Return the [X, Y] coordinate for the center point of the cell that contains the specified text.  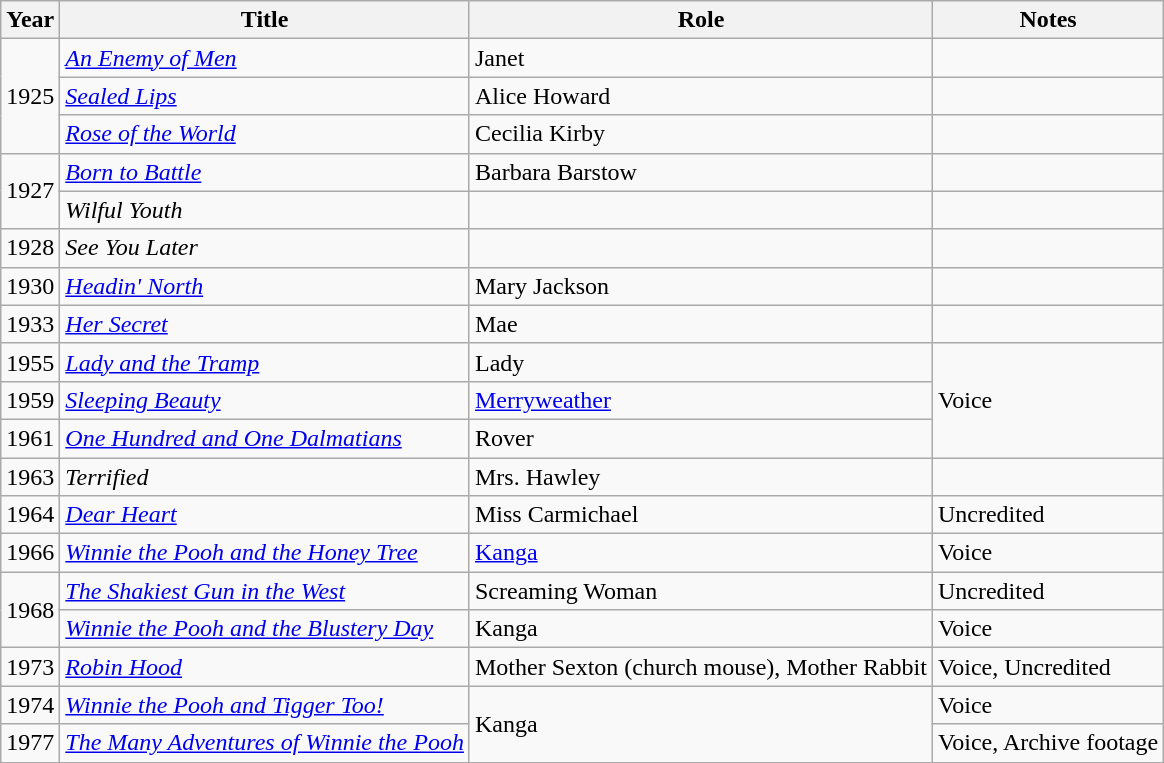
Voice, Archive footage [1048, 743]
Born to Battle [265, 172]
1928 [30, 248]
1973 [30, 667]
1959 [30, 400]
1955 [30, 362]
Rover [700, 438]
Miss Carmichael [700, 515]
Voice, Uncredited [1048, 667]
Notes [1048, 20]
The Many Adventures of Winnie the Pooh [265, 743]
1927 [30, 191]
Sealed Lips [265, 96]
Barbara Barstow [700, 172]
Title [265, 20]
Role [700, 20]
Dear Heart [265, 515]
1963 [30, 477]
Robin Hood [265, 667]
Year [30, 20]
One Hundred and One Dalmatians [265, 438]
1977 [30, 743]
Merryweather [700, 400]
Janet [700, 58]
The Shakiest Gun in the West [265, 591]
Terrified [265, 477]
1961 [30, 438]
Mary Jackson [700, 286]
1925 [30, 96]
Sleeping Beauty [265, 400]
Mae [700, 324]
1966 [30, 553]
Alice Howard [700, 96]
Winnie the Pooh and Tigger Too! [265, 705]
Wilful Youth [265, 210]
Winnie the Pooh and the Honey Tree [265, 553]
Rose of the World [265, 134]
Screaming Woman [700, 591]
1964 [30, 515]
1933 [30, 324]
Her Secret [265, 324]
Lady [700, 362]
Lady and the Tramp [265, 362]
Mother Sexton (church mouse), Mother Rabbit [700, 667]
Headin' North [265, 286]
1968 [30, 610]
Mrs. Hawley [700, 477]
An Enemy of Men [265, 58]
See You Later [265, 248]
Cecilia Kirby [700, 134]
Winnie the Pooh and the Blustery Day [265, 629]
1930 [30, 286]
1974 [30, 705]
